Return (x, y) of the center of cell containing provided text 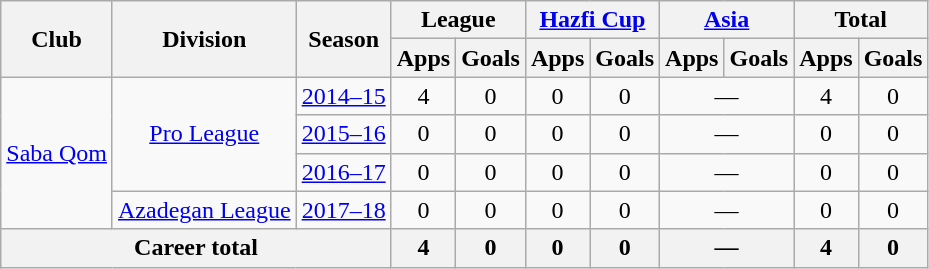
2016–17 (344, 172)
2017–18 (344, 210)
Career total (196, 248)
Total (861, 20)
Saba Qom (57, 153)
Division (204, 39)
Club (57, 39)
Asia (727, 20)
Azadegan League (204, 210)
2014–15 (344, 96)
League (458, 20)
Season (344, 39)
Pro League (204, 134)
2015–16 (344, 134)
Hazfi Cup (592, 20)
